Return the [X, Y] coordinate for the center point of the cell that contains the specified text.  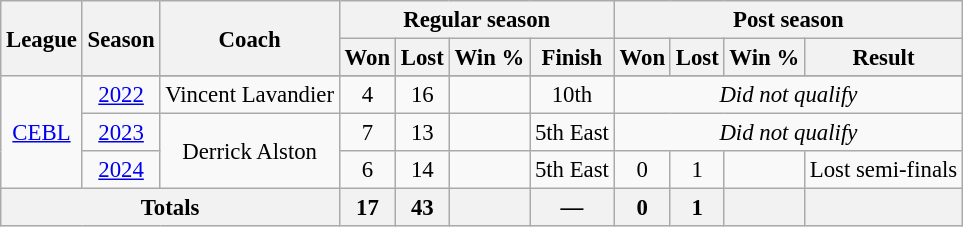
2024 [121, 170]
Result [884, 58]
Derrick Alston [250, 152]
2022 [121, 95]
13 [422, 133]
Lost semi-finals [884, 170]
Post season [788, 20]
Finish [572, 58]
7 [367, 133]
17 [367, 208]
2023 [121, 133]
— [572, 208]
Vincent Lavandier [250, 95]
43 [422, 208]
CEBL [42, 132]
14 [422, 170]
Season [121, 38]
Regular season [476, 20]
Totals [170, 208]
6 [367, 170]
4 [367, 95]
League [42, 38]
10th [572, 95]
Coach [250, 38]
16 [422, 95]
